Capture the cell that displays the provided text and extract its [x, y] central coordinate. 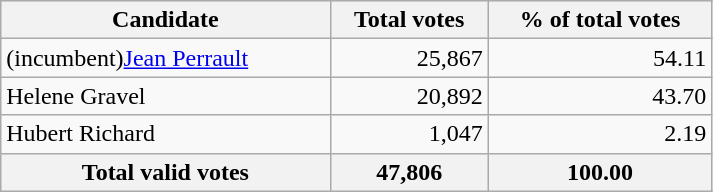
2.19 [600, 134]
47,806 [409, 172]
% of total votes [600, 20]
Candidate [166, 20]
1,047 [409, 134]
25,867 [409, 58]
Hubert Richard [166, 134]
54.11 [600, 58]
100.00 [600, 172]
Total votes [409, 20]
Helene Gravel [166, 96]
Total valid votes [166, 172]
43.70 [600, 96]
20,892 [409, 96]
(incumbent)Jean Perrault [166, 58]
